Locate the cell with the specified text and output its (X, Y) center coordinate. 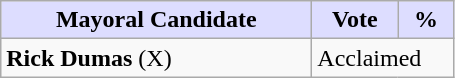
Vote (355, 20)
% (426, 20)
Mayoral Candidate (156, 20)
Acclaimed (383, 58)
Rick Dumas (X) (156, 58)
